Output the [X, Y] coordinate of the center of the cell containing the given text.  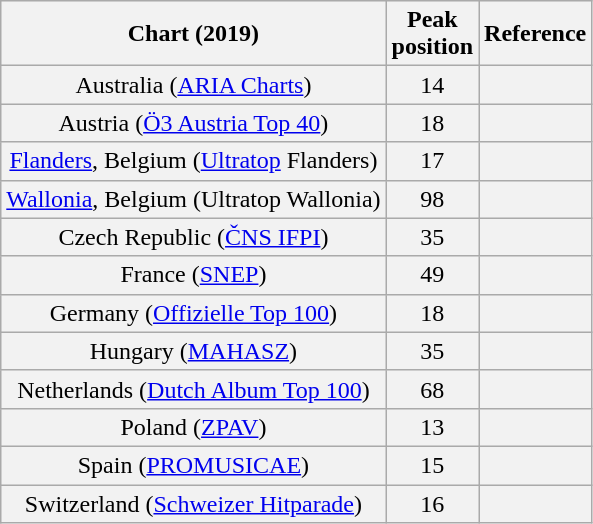
Australia (ARIA Charts) [194, 85]
Czech Republic (ČNS IFPI) [194, 237]
France (SNEP) [194, 275]
Hungary (MAHASZ) [194, 351]
Chart (2019) [194, 34]
15 [432, 465]
17 [432, 161]
49 [432, 275]
Netherlands (Dutch Album Top 100) [194, 389]
Poland (ZPAV) [194, 427]
Flanders, Belgium (Ultratop Flanders) [194, 161]
Wallonia, Belgium (Ultratop Wallonia) [194, 199]
14 [432, 85]
Peakposition [432, 34]
Germany (Offizielle Top 100) [194, 313]
Reference [536, 34]
98 [432, 199]
13 [432, 427]
68 [432, 389]
Switzerland (Schweizer Hitparade) [194, 503]
Spain (PROMUSICAE) [194, 465]
16 [432, 503]
Austria (Ö3 Austria Top 40) [194, 123]
